Capture the cell that displays the provided text and extract its (x, y) central coordinate. 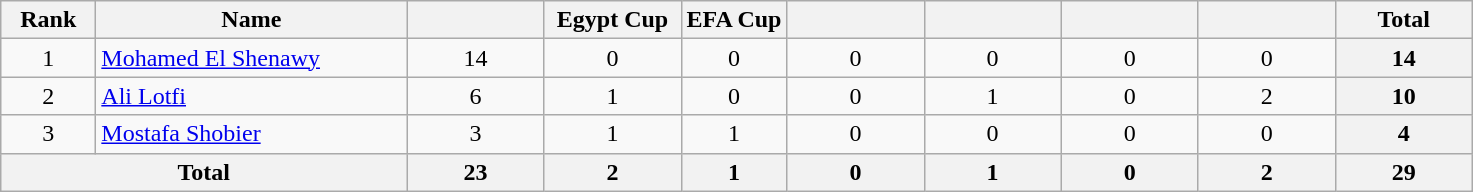
4 (1404, 134)
6 (476, 96)
10 (1404, 96)
Ali Lotfi (252, 96)
Rank (48, 20)
EFA Cup (734, 20)
Name (252, 20)
Mostafa Shobier (252, 134)
Mohamed El Shenawy (252, 58)
Egypt Cup (612, 20)
29 (1404, 172)
23 (476, 172)
